Output the (x, y) coordinate of the center of the cell containing the given text.  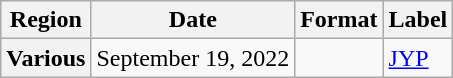
Region (46, 20)
September 19, 2022 (193, 58)
JYP (418, 58)
Various (46, 58)
Label (418, 20)
Format (339, 20)
Date (193, 20)
